Detect which cell encompasses the target text, then output its (x, y) center coordinate. 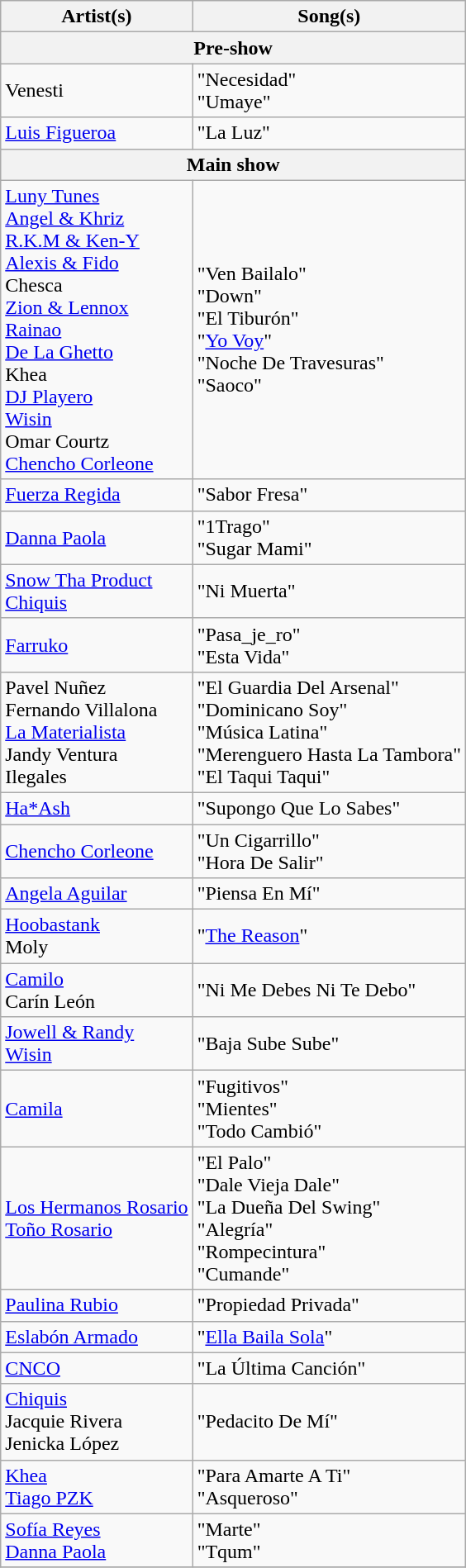
"Ni Muerta" (329, 592)
"Supongo Que Lo Sabes" (329, 808)
Venesti (97, 91)
Los Hermanos RosarioToño Rosario (97, 1218)
"Marte""Tqum" (329, 1540)
Chencho Corleone (97, 851)
"La Luz" (329, 133)
"La Última Canción" (329, 1368)
Pre-show (233, 48)
"Baja Sube Sube" (329, 1044)
CamiloCarín León (97, 990)
HoobastankMoly (97, 937)
Artist(s) (97, 17)
Eslabón Armado (97, 1337)
ChiquisJacquie RiveraJenicka López (97, 1422)
Luis Figueroa (97, 133)
"Fugitivos""Mientes""Todo Cambió" (329, 1109)
"Pasa_je_ro""Esta Vida" (329, 644)
"Pedacito De Mí" (329, 1422)
Snow Tha ProductChiquis (97, 592)
Camila (97, 1109)
Angela Aguilar (97, 894)
"El Guardia Del Arsenal""Dominicano Soy""Música Latina""Merenguero Hasta La Tambora""El Taqui Taqui" (329, 732)
"1Trago""Sugar Mami" (329, 537)
Fuerza Regida (97, 495)
"Necesidad""Umaye" (329, 91)
Song(s) (329, 17)
Luny TunesAngel & KhrizR.K.M & Ken-YAlexis & FidoChescaZion & LennoxRainaoDe La GhettoKheaDJ PlayeroWisinOmar CourtzChencho Corleone (97, 330)
Pavel NuñezFernando VillalonaLa MaterialistaJandy VenturaIlegales (97, 732)
"Ven Bailalo""Down""El Tiburón""Yo Voy""Noche De Travesuras""Saoco" (329, 330)
Main show (233, 164)
Sofía ReyesDanna Paola (97, 1540)
Ha*Ash (97, 808)
CNCO (97, 1368)
"Propiedad Privada" (329, 1305)
"Un Cigarrillo""Hora De Salir" (329, 851)
"Piensa En Mí" (329, 894)
KheaTiago PZK (97, 1487)
"Para Amarte A Ti""Asqueroso" (329, 1487)
Paulina Rubio (97, 1305)
"The Reason" (329, 937)
"Ni Me Debes Ni Te Debo" (329, 990)
"El Palo""Dale Vieja Dale""La Dueña Del Swing""Alegría""Rompecintura""Cumande" (329, 1218)
Farruko (97, 644)
Jowell & RandyWisin (97, 1044)
Danna Paola (97, 537)
"Ella Baila Sola" (329, 1337)
"Sabor Fresa" (329, 495)
